Locate the cell with the specified text and output its [X, Y] center coordinate. 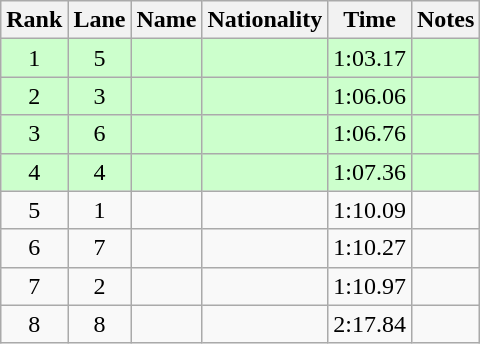
2:17.84 [370, 324]
1:10.97 [370, 286]
Notes [445, 20]
1:03.17 [370, 58]
Nationality [265, 20]
Rank [34, 20]
1:10.27 [370, 248]
1:10.09 [370, 210]
Lane [100, 20]
Name [166, 20]
1:06.06 [370, 96]
1:06.76 [370, 134]
Time [370, 20]
1:07.36 [370, 172]
